Search for the cell housing the specified text and yield its (X, Y) center coordinate. 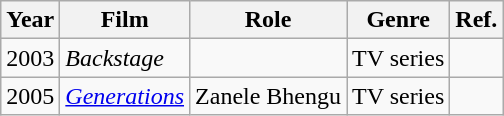
Zanele Bhengu (268, 96)
Film (125, 20)
Role (268, 20)
Year (30, 20)
2005 (30, 96)
Genre (398, 20)
Ref. (476, 20)
Generations (125, 96)
Backstage (125, 58)
2003 (30, 58)
